Return [X, Y] of the center of cell containing provided text 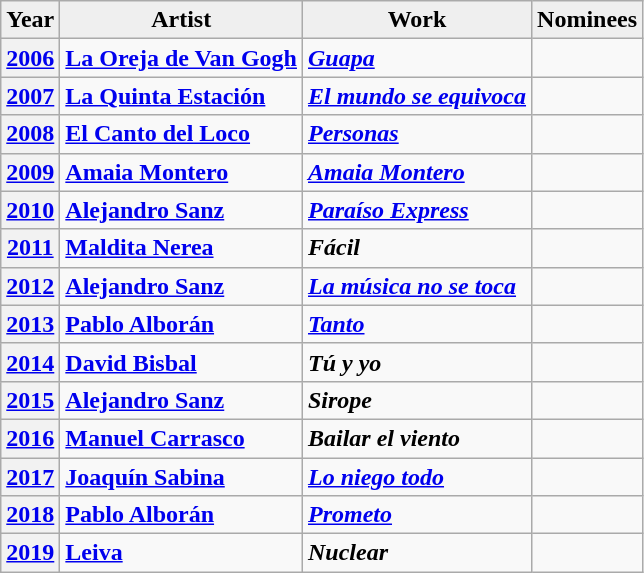
Tanto [416, 324]
2018 [30, 515]
2008 [30, 134]
Maldita Nerea [182, 248]
Bailar el viento [416, 438]
Lo niego todo [416, 477]
2019 [30, 553]
Paraíso Express [416, 210]
El Canto del Loco [182, 134]
Prometo [416, 515]
2010 [30, 210]
2011 [30, 248]
Artist [182, 20]
La Oreja de Van Gogh [182, 58]
Nuclear [416, 553]
2009 [30, 172]
Joaquín Sabina [182, 477]
La Quinta Estación [182, 96]
La música no se toca [416, 286]
2012 [30, 286]
2006 [30, 58]
Tú y yo [416, 362]
Year [30, 20]
Fácil [416, 248]
Sirope [416, 400]
Nominees [588, 20]
2013 [30, 324]
2016 [30, 438]
El mundo se equivoca [416, 96]
Manuel Carrasco [182, 438]
2014 [30, 362]
David Bisbal [182, 362]
Personas [416, 134]
Work [416, 20]
Guapa [416, 58]
2015 [30, 400]
2017 [30, 477]
Leiva [182, 553]
2007 [30, 96]
